From the cell containing the given text, extract its center point as (X, Y) coordinate. 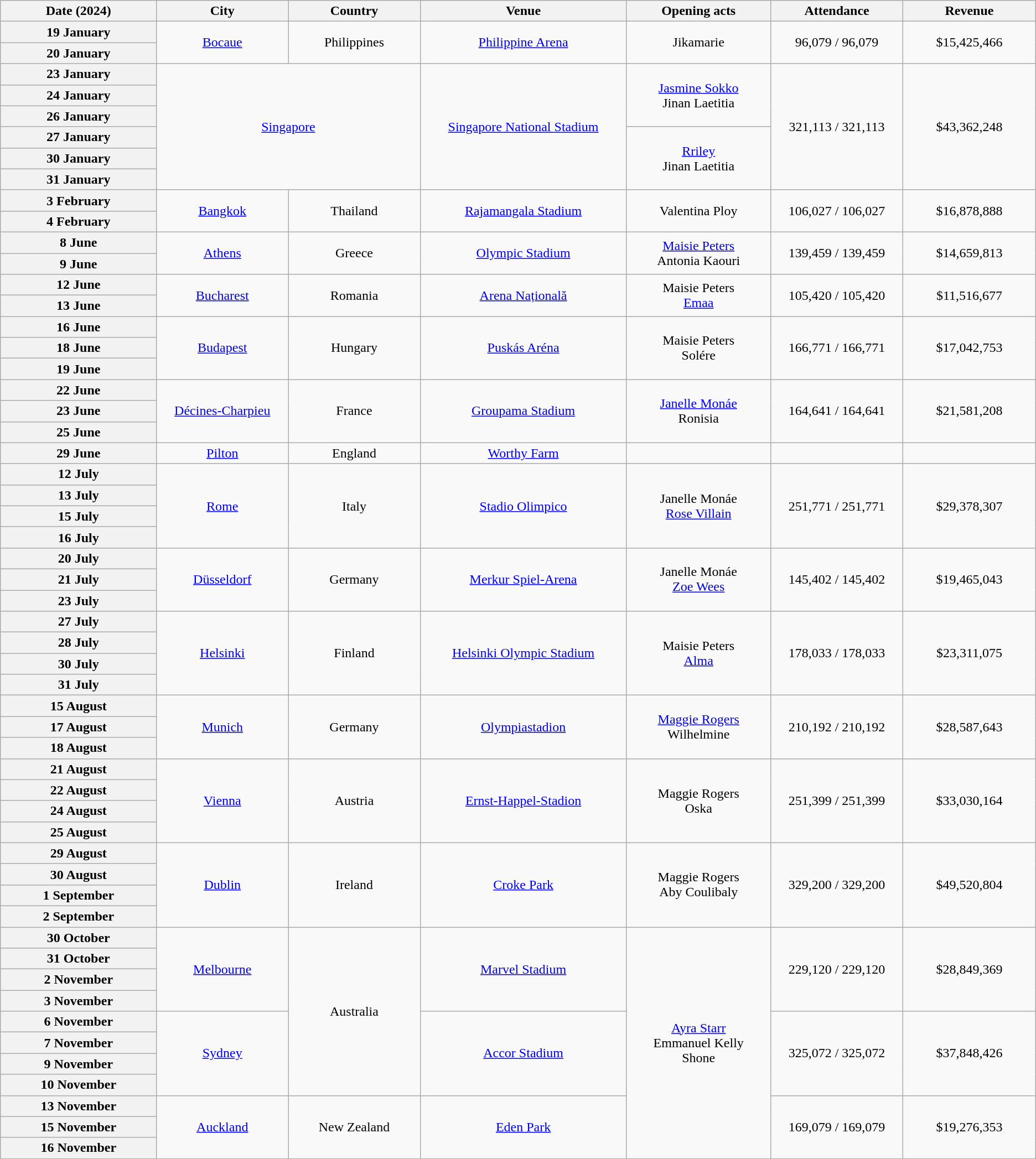
23 January (79, 74)
$28,587,643 (970, 727)
$14,659,813 (970, 253)
Janelle MonáeZoe Wees (698, 579)
Bucharest (222, 295)
2 November (79, 980)
$16,878,888 (970, 211)
Maisie PetersEmaa (698, 295)
164,641 / 164,641 (837, 411)
Date (2024) (79, 11)
26 January (79, 116)
Groupama Stadium (524, 411)
139,459 / 139,459 (837, 253)
Finland (354, 653)
30 August (79, 874)
Rajamangala Stadium (524, 211)
96,079 / 96,079 (837, 43)
30 October (79, 938)
27 July (79, 622)
Opening acts (698, 11)
Athens (222, 253)
20 July (79, 558)
Australia (354, 1011)
22 June (79, 390)
Décines-Charpieu (222, 411)
23 June (79, 411)
105,420 / 105,420 (837, 295)
Venue (524, 11)
13 November (79, 1106)
Budapest (222, 348)
16 November (79, 1148)
Helsinki (222, 653)
17 August (79, 727)
City (222, 11)
New Zealand (354, 1127)
Ernst-Happel-Stadion (524, 801)
Vienna (222, 801)
21 August (79, 769)
6 November (79, 1022)
28 July (79, 643)
15 November (79, 1127)
Janelle MonáeRonisia (698, 411)
Attendance (837, 11)
178,033 / 178,033 (837, 653)
Merkur Spiel-Arena (524, 579)
15 August (79, 706)
Arena Națională (524, 295)
Croke Park (524, 885)
Thailand (354, 211)
23 July (79, 600)
Ireland (354, 885)
31 January (79, 179)
France (354, 411)
$37,848,426 (970, 1053)
$15,425,466 (970, 43)
251,771 / 251,771 (837, 506)
Maggie RogersOska (698, 801)
$29,378,307 (970, 506)
2 September (79, 916)
Helsinki Olympic Stadium (524, 653)
Jikamarie (698, 43)
Olympic Stadium (524, 253)
$28,849,369 (970, 969)
30 July (79, 664)
Hungary (354, 348)
9 November (79, 1064)
169,079 / 169,079 (837, 1127)
$11,516,677 (970, 295)
8 June (79, 242)
27 January (79, 137)
Maggie RogersAby Coulibaly (698, 885)
Melbourne (222, 969)
Eden Park (524, 1127)
Philippine Arena (524, 43)
13 July (79, 495)
Olympiastadion (524, 727)
Jasmine SokkoJinan Laetitia (698, 95)
$19,276,353 (970, 1127)
Country (354, 11)
Bocaue (222, 43)
31 July (79, 685)
$33,030,164 (970, 801)
Maisie PetersAlma (698, 653)
Stadio Olimpico (524, 506)
9 June (79, 264)
15 July (79, 516)
106,027 / 106,027 (837, 211)
Worthy Farm (524, 453)
$43,362,248 (970, 127)
Singapore (288, 127)
Ayra StarrEmmanuel KellyShone (698, 1043)
210,192 / 210,192 (837, 727)
Revenue (970, 11)
329,200 / 329,200 (837, 885)
$23,311,075 (970, 653)
229,120 / 229,120 (837, 969)
$49,520,804 (970, 885)
19 June (79, 369)
25 August (79, 832)
Philippines (354, 43)
Maisie PetersAntonia Kaouri (698, 253)
31 October (79, 959)
Sydney (222, 1053)
20 January (79, 53)
$17,042,753 (970, 348)
Maisie PetersSolére (698, 348)
166,771 / 166,771 (837, 348)
10 November (79, 1085)
13 June (79, 306)
Austria (354, 801)
251,399 / 251,399 (837, 801)
145,402 / 145,402 (837, 579)
Dublin (222, 885)
3 November (79, 1001)
Pilton (222, 453)
22 August (79, 790)
325,072 / 325,072 (837, 1053)
12 July (79, 474)
29 August (79, 853)
Romania (354, 295)
321,113 / 321,113 (837, 127)
Bangkok (222, 211)
16 June (79, 327)
Valentina Ploy (698, 211)
Accor Stadium (524, 1053)
1 September (79, 895)
18 August (79, 748)
25 June (79, 432)
Auckland (222, 1127)
$19,465,043 (970, 579)
24 January (79, 95)
12 June (79, 285)
18 June (79, 348)
Italy (354, 506)
Janelle MonáeRose Villain (698, 506)
24 August (79, 811)
Rome (222, 506)
29 June (79, 453)
Singapore National Stadium (524, 127)
$21,581,208 (970, 411)
Marvel Stadium (524, 969)
7 November (79, 1043)
Greece (354, 253)
Munich (222, 727)
21 July (79, 579)
4 February (79, 221)
30 January (79, 158)
Puskás Aréna (524, 348)
Düsseldorf (222, 579)
3 February (79, 200)
19 January (79, 32)
16 July (79, 537)
England (354, 453)
Maggie RogersWilhelmine (698, 727)
RrileyJinan Laetitia (698, 158)
